Find where the given text appears and provide that cell's center as (X, Y) coordinate. 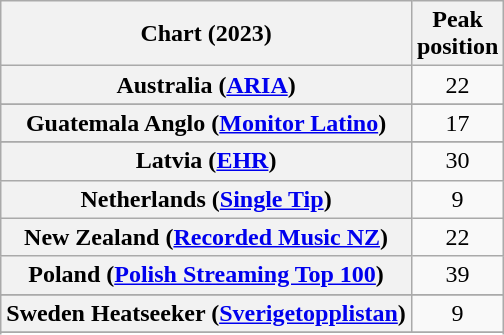
Latvia (EHR) (206, 161)
17 (457, 123)
30 (457, 161)
Chart (2023) (206, 34)
Netherlands (Single Tip) (206, 199)
Poland (Polish Streaming Top 100) (206, 275)
Sweden Heatseeker (Sverigetopplistan) (206, 313)
New Zealand (Recorded Music NZ) (206, 237)
Australia (ARIA) (206, 85)
Guatemala Anglo (Monitor Latino) (206, 123)
Peakposition (457, 34)
39 (457, 275)
